Search for the cell housing the specified text and yield its (x, y) center coordinate. 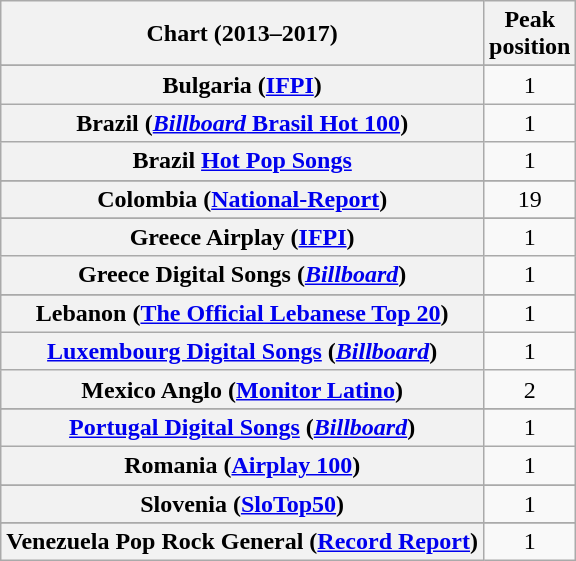
Brazil (Billboard Brasil Hot 100) (242, 123)
Lebanon (The Official Lebanese Top 20) (242, 313)
Greece Airplay (IFPI) (242, 237)
Luxembourg Digital Songs (Billboard) (242, 351)
Brazil Hot Pop Songs (242, 161)
2 (530, 389)
19 (530, 199)
Portugal Digital Songs (Billboard) (242, 427)
Greece Digital Songs (Billboard) (242, 275)
Venezuela Pop Rock General (Record Report) (242, 542)
Colombia (National-Report) (242, 199)
Slovenia (SloTop50) (242, 503)
Romania (Airplay 100) (242, 465)
Chart (2013–2017) (242, 34)
Mexico Anglo (Monitor Latino) (242, 389)
Bulgaria (IFPI) (242, 85)
Peakposition (530, 34)
